Output the (x, y) coordinate of the center of the cell containing the given text.  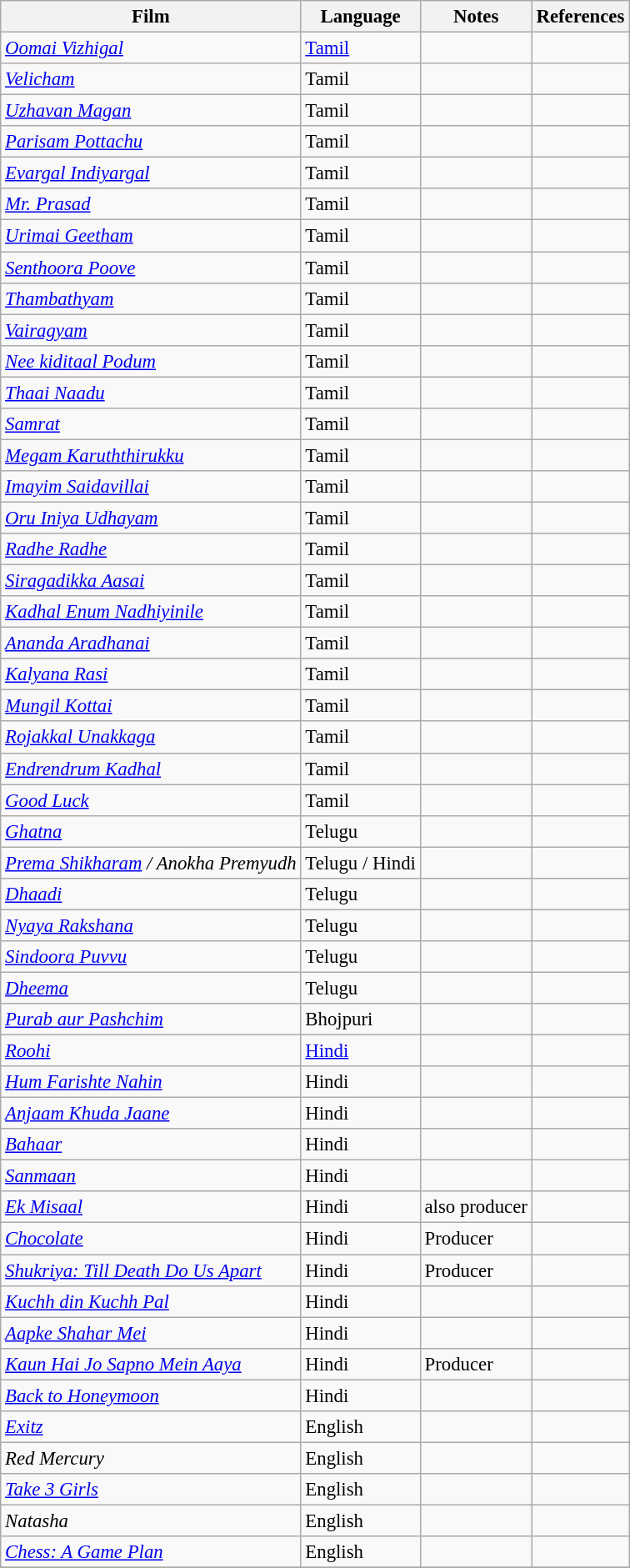
Radhe Radhe (151, 549)
Dheema (151, 988)
Anjaam Khuda Jaane (151, 1114)
Back to Honeymoon (151, 1395)
Ghatna (151, 831)
Good Luck (151, 800)
Sindoora Puvvu (151, 957)
Exitz (151, 1427)
Take 3 Girls (151, 1490)
Hum Farishte Nahin (151, 1082)
Samrat (151, 424)
also producer (476, 1208)
Urimai Geetham (151, 236)
Prema Shikharam / Anokha Premyudh (151, 863)
Chess: A Game Plan (151, 1552)
Thambathyam (151, 298)
Chocolate (151, 1239)
Oomai Vizhigal (151, 48)
Purab aur Pashchim (151, 1019)
Language (360, 17)
Bhojpuri (360, 1019)
Nee kiditaal Podum (151, 361)
Vairagyam (151, 330)
Velicham (151, 79)
Kuchh din Kuchh Pal (151, 1301)
Nyaya Rakshana (151, 925)
Kalyana Rasi (151, 674)
Red Mercury (151, 1458)
Uzhavan Magan (151, 111)
Aapke Shahar Mei (151, 1333)
Siragadikka Aasai (151, 581)
Kaun Hai Jo Sapno Mein Aaya (151, 1364)
Kadhal Enum Nadhiyinile (151, 612)
Shukriya: Till Death Do Us Apart (151, 1270)
Mungil Kottai (151, 706)
Imayim Saidavillai (151, 487)
Evargal Indiyargal (151, 173)
Bahaar (151, 1145)
Natasha (151, 1520)
Ek Misaal (151, 1208)
Parisam Pottachu (151, 142)
Dhaadi (151, 894)
Megam Karuththirukku (151, 455)
References (580, 17)
Senthoora Poove (151, 268)
Mr. Prasad (151, 204)
Oru Iniya Udhayam (151, 518)
Roohi (151, 1051)
Telugu / Hindi (360, 863)
Ananda Aradhanai (151, 644)
Thaai Naadu (151, 393)
Rojakkal Unakkaga (151, 738)
Film (151, 17)
Endrendrum Kadhal (151, 769)
Sanmaan (151, 1176)
Notes (476, 17)
